Find where the given text appears and provide that cell's center as [x, y] coordinate. 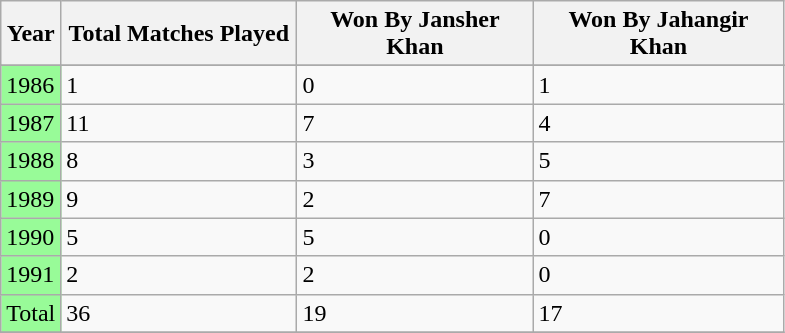
Won By Jahangir Khan [658, 34]
1988 [31, 161]
19 [415, 313]
36 [179, 313]
17 [658, 313]
8 [179, 161]
9 [179, 199]
1987 [31, 123]
1986 [31, 85]
Total [31, 313]
Year [31, 34]
3 [415, 161]
1989 [31, 199]
11 [179, 123]
1990 [31, 237]
Total Matches Played [179, 34]
1991 [31, 275]
Won By Jansher Khan [415, 34]
4 [658, 123]
